Return [x, y] of the center of cell containing provided text 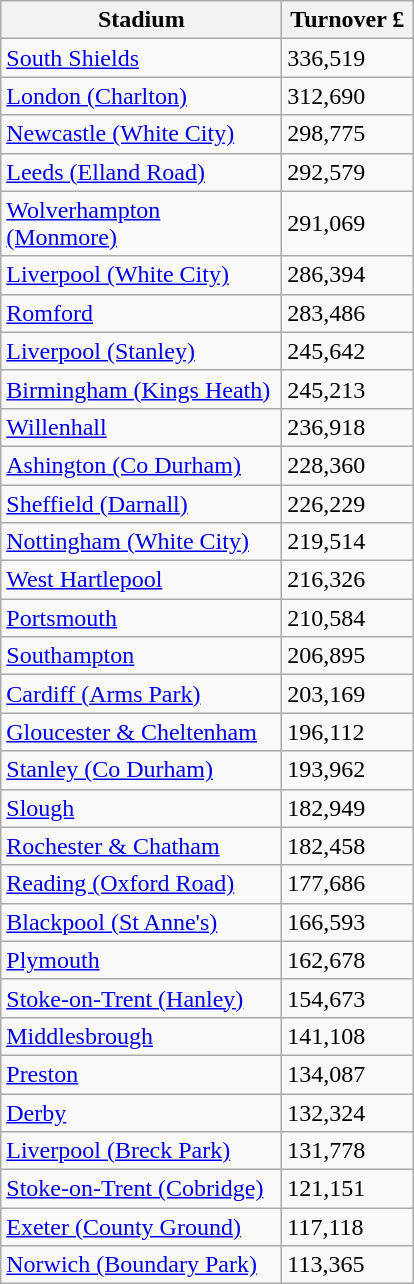
117,118 [348, 1227]
286,394 [348, 275]
Wolverhampton (Monmore) [142, 224]
196,112 [348, 732]
Liverpool (Breck Park) [142, 1151]
Liverpool (Stanley) [142, 351]
Ashington (Co Durham) [142, 465]
206,895 [348, 656]
Gloucester & Cheltenham [142, 732]
245,642 [348, 351]
Newcastle (White City) [142, 134]
Middlesbrough [142, 1036]
113,365 [348, 1265]
182,949 [348, 808]
Birmingham (Kings Heath) [142, 389]
Stoke-on-Trent (Cobridge) [142, 1189]
Nottingham (White City) [142, 542]
Leeds (Elland Road) [142, 172]
Exeter (County Ground) [142, 1227]
Cardiff (Arms Park) [142, 694]
West Hartlepool [142, 580]
166,593 [348, 922]
312,690 [348, 96]
228,360 [348, 465]
216,326 [348, 580]
226,229 [348, 503]
298,775 [348, 134]
Plymouth [142, 960]
131,778 [348, 1151]
182,458 [348, 846]
Portsmouth [142, 618]
Blackpool (St Anne's) [142, 922]
291,069 [348, 224]
Reading (Oxford Road) [142, 884]
South Shields [142, 58]
292,579 [348, 172]
Stadium [142, 20]
Slough [142, 808]
245,213 [348, 389]
London (Charlton) [142, 96]
Derby [142, 1113]
193,962 [348, 770]
210,584 [348, 618]
134,087 [348, 1074]
121,151 [348, 1189]
Stanley (Co Durham) [142, 770]
Southampton [142, 656]
Stoke-on-Trent (Hanley) [142, 998]
Norwich (Boundary Park) [142, 1265]
132,324 [348, 1113]
Sheffield (Darnall) [142, 503]
Rochester & Chatham [142, 846]
Turnover £ [348, 20]
Liverpool (White City) [142, 275]
141,108 [348, 1036]
177,686 [348, 884]
283,486 [348, 313]
236,918 [348, 427]
Willenhall [142, 427]
162,678 [348, 960]
154,673 [348, 998]
Preston [142, 1074]
203,169 [348, 694]
219,514 [348, 542]
336,519 [348, 58]
Romford [142, 313]
